Determine the (x, y) coordinate at the center of the cell enclosing the given text.  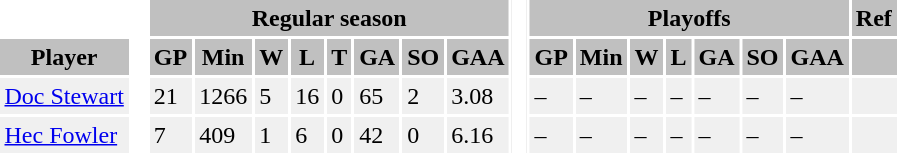
Playoffs (689, 18)
409 (224, 135)
1 (272, 135)
Hec Fowler (64, 135)
42 (378, 135)
6 (308, 135)
2 (424, 96)
Doc Stewart (64, 96)
T (340, 57)
65 (378, 96)
1266 (224, 96)
Player (64, 57)
Regular season (329, 18)
16 (308, 96)
6.16 (478, 135)
21 (170, 96)
7 (170, 135)
5 (272, 96)
3.08 (478, 96)
Ref (874, 18)
